Output the (x, y) coordinate of the center of the cell containing the given text.  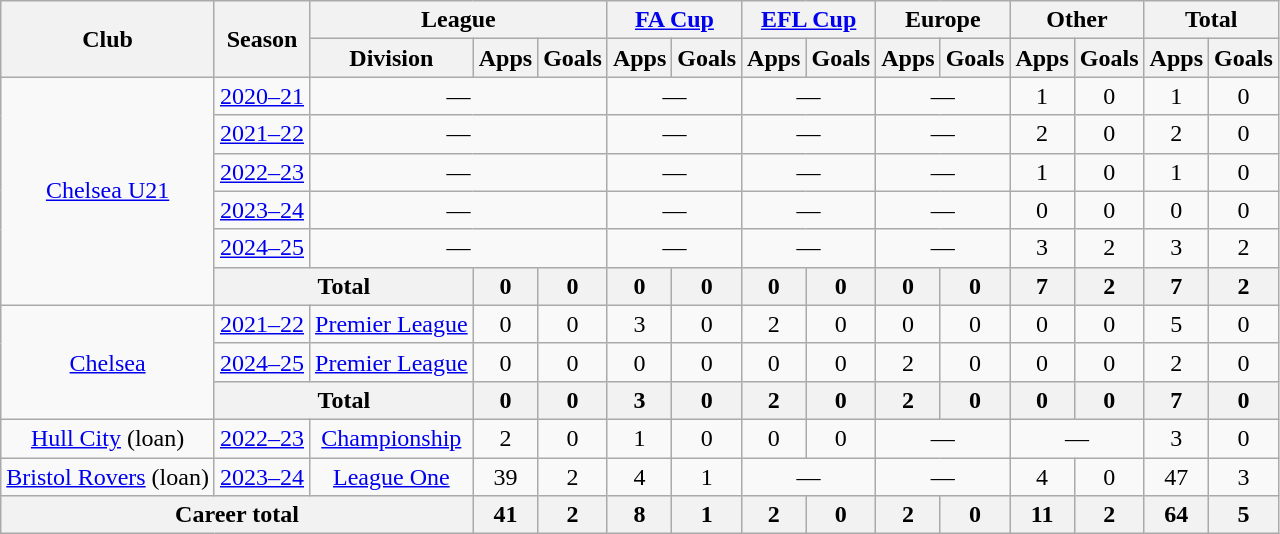
Club (108, 39)
Other (1077, 20)
League One (392, 477)
EFL Cup (809, 20)
Championship (392, 438)
League (459, 20)
Europe (943, 20)
8 (639, 515)
Chelsea (108, 362)
39 (505, 477)
Chelsea U21 (108, 191)
2020–21 (262, 96)
Career total (237, 515)
41 (505, 515)
Season (262, 39)
64 (1176, 515)
11 (1042, 515)
Division (392, 58)
FA Cup (674, 20)
Bristol Rovers (loan) (108, 477)
47 (1176, 477)
Hull City (loan) (108, 438)
